Determine the [X, Y] coordinate at the center of the cell enclosing the given text.  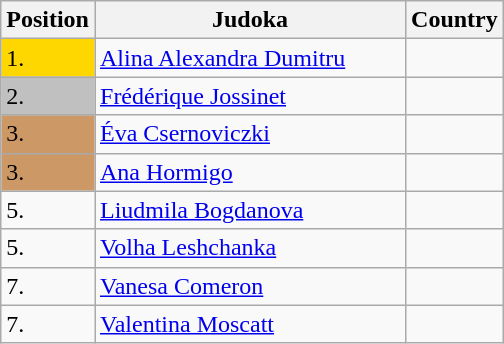
Volha Leshchanka [250, 248]
Ana Hormigo [250, 172]
Country [455, 20]
Valentina Moscatt [250, 324]
Judoka [250, 20]
1. [48, 58]
Frédérique Jossinet [250, 96]
2. [48, 96]
Liudmila Bogdanova [250, 210]
Éva Csernoviczki [250, 134]
Alina Alexandra Dumitru [250, 58]
Vanesa Comeron [250, 286]
Position [48, 20]
